Pinpoint the cell where the given text exists, returning its [x, y] midpoint coordinate. 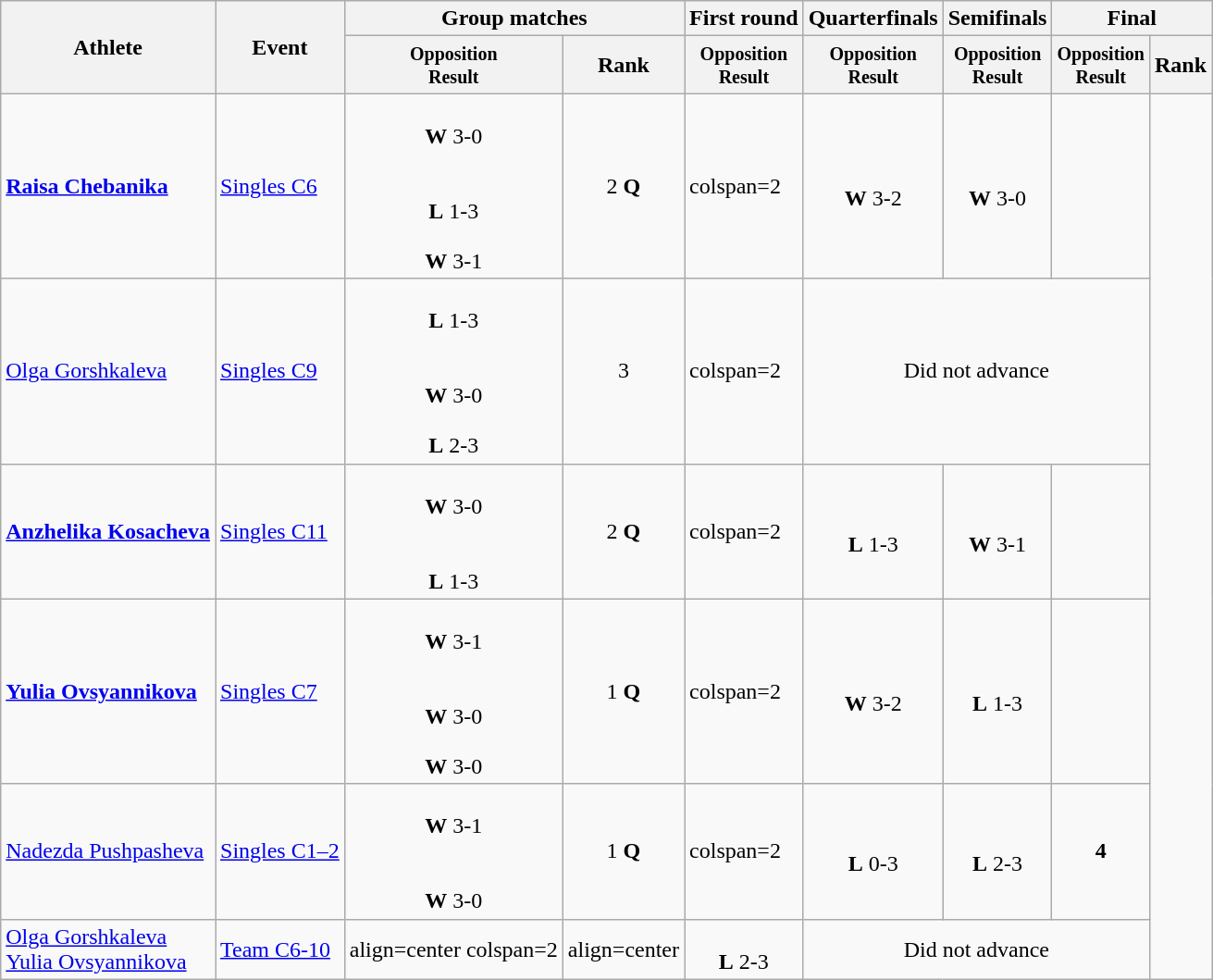
W 3-1W 3-0 W 3-0 [453, 691]
Singles C6 [279, 186]
3 [624, 371]
Nadezda Pushpasheva [108, 851]
Olga Gorshkaleva [108, 371]
Athlete [108, 47]
Singles C9 [279, 371]
L 1-3W 3-0 L 2-3 [453, 371]
Event [279, 47]
Singles C1–2 [279, 851]
Yulia Ovsyannikova [108, 691]
Raisa Chebanika [108, 186]
W 3-0L 1-3 W 3-1 [453, 186]
align=center colspan=2 [453, 949]
Final [1133, 19]
W 3-1W 3-0 [453, 851]
Semifinals [997, 19]
W 3-0L 1-3 [453, 531]
Olga GorshkalevaYulia Ovsyannikova [108, 949]
align=center [624, 949]
W 3-0 [997, 186]
Quarterfinals [873, 19]
4 [1101, 851]
Singles C11 [279, 531]
Singles C7 [279, 691]
Team C6-10 [279, 949]
First round [744, 19]
Group matches [514, 19]
L 0-3 [873, 851]
Anzhelika Kosacheva [108, 531]
W 3-1 [997, 531]
